Find where the given text appears and provide that cell's center as [X, Y] coordinate. 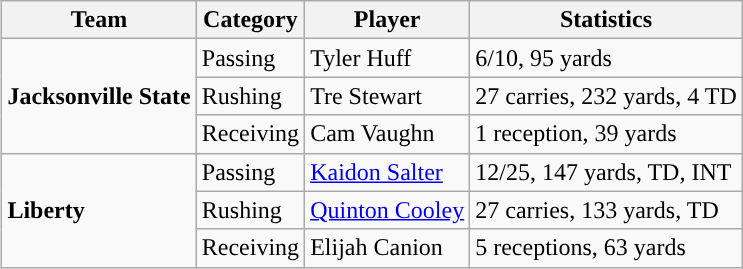
Quinton Cooley [388, 210]
Cam Vaughn [388, 134]
27 carries, 133 yards, TD [606, 210]
Team [99, 20]
6/10, 95 yards [606, 58]
Tre Stewart [388, 96]
27 carries, 232 yards, 4 TD [606, 96]
12/25, 147 yards, TD, INT [606, 172]
5 receptions, 63 yards [606, 248]
Tyler Huff [388, 58]
Elijah Canion [388, 248]
Category [250, 20]
Kaidon Salter [388, 172]
Liberty [99, 210]
Statistics [606, 20]
Player [388, 20]
1 reception, 39 yards [606, 134]
Jacksonville State [99, 96]
